Find where the given text appears and provide that cell's center as [X, Y] coordinate. 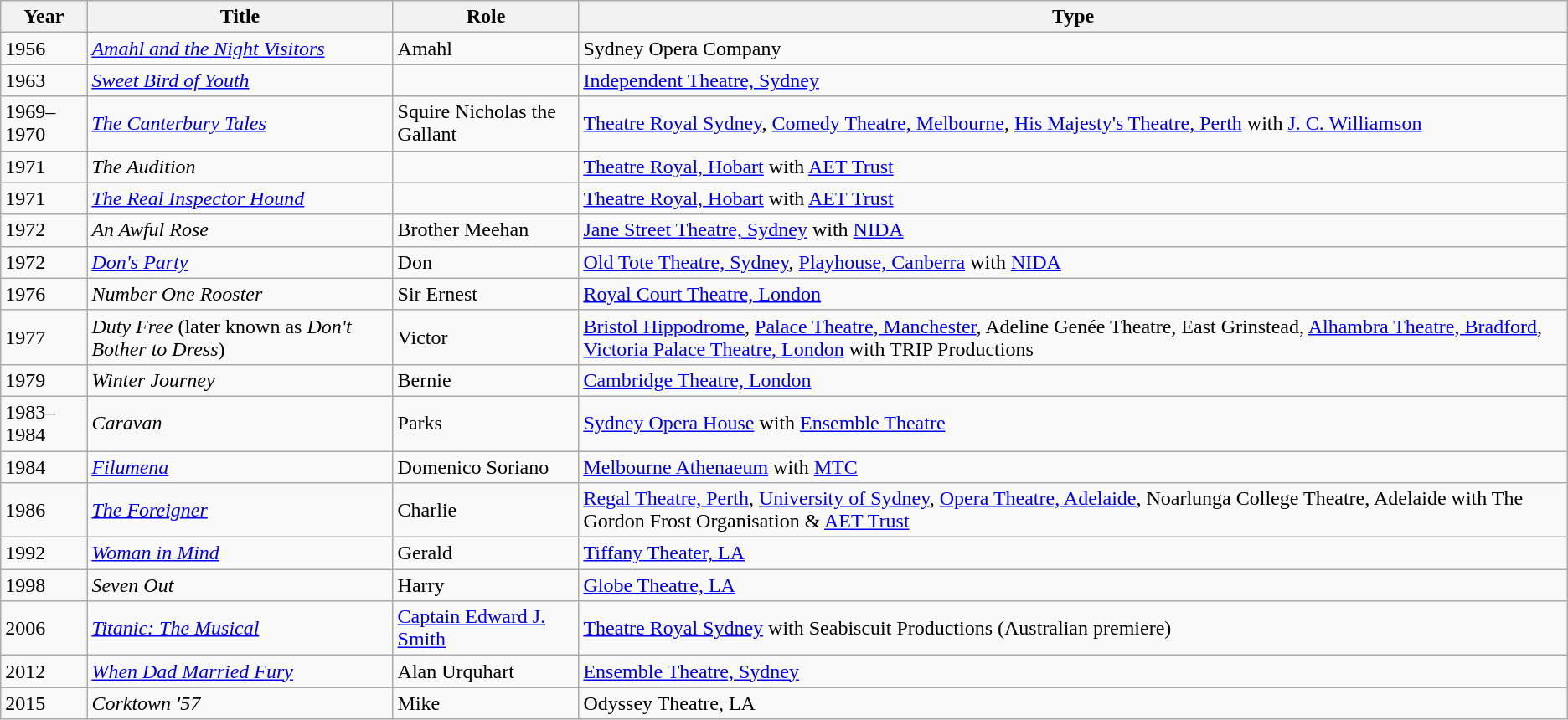
Type [1073, 17]
Amahl and the Night Visitors [240, 49]
Seven Out [240, 585]
2006 [44, 628]
The Audition [240, 167]
Mike [486, 703]
Filumena [240, 466]
Ensemble Theatre, Sydney [1073, 671]
1983–1984 [44, 424]
Brother Meehan [486, 230]
Winter Journey [240, 380]
1956 [44, 49]
Gerald [486, 553]
1979 [44, 380]
Jane Street Theatre, Sydney with NIDA [1073, 230]
Charlie [486, 511]
Parks [486, 424]
1977 [44, 337]
2012 [44, 671]
The Foreigner [240, 511]
Cambridge Theatre, London [1073, 380]
Harry [486, 585]
Royal Court Theatre, London [1073, 294]
Victor [486, 337]
Sir Ernest [486, 294]
Tiffany Theater, LA [1073, 553]
Bernie [486, 380]
Captain Edward J. Smith [486, 628]
Corktown '57 [240, 703]
Sydney Opera House with Ensemble Theatre [1073, 424]
Old Tote Theatre, Sydney, Playhouse, Canberra with NIDA [1073, 262]
Duty Free (later known as Don't Bother to Dress) [240, 337]
Don [486, 262]
Odyssey Theatre, LA [1073, 703]
1976 [44, 294]
1986 [44, 511]
2015 [44, 703]
Role [486, 17]
Squire Nicholas the Gallant [486, 124]
When Dad Married Fury [240, 671]
Sweet Bird of Youth [240, 80]
Alan Urquhart [486, 671]
1984 [44, 466]
Amahl [486, 49]
Domenico Soriano [486, 466]
1992 [44, 553]
Melbourne Athenaeum with MTC [1073, 466]
The Canterbury Tales [240, 124]
Globe Theatre, LA [1073, 585]
Year [44, 17]
1998 [44, 585]
Titanic: The Musical [240, 628]
Woman in Mind [240, 553]
Theatre Royal Sydney, Comedy Theatre, Melbourne, His Majesty's Theatre, Perth with J. C. Williamson [1073, 124]
1963 [44, 80]
Don's Party [240, 262]
Caravan [240, 424]
1969–1970 [44, 124]
An Awful Rose [240, 230]
Title [240, 17]
Independent Theatre, Sydney [1073, 80]
Theatre Royal Sydney with Seabiscuit Productions (Australian premiere) [1073, 628]
The Real Inspector Hound [240, 198]
Number One Rooster [240, 294]
Sydney Opera Company [1073, 49]
